Locate the cell with the specified text and output its [x, y] center coordinate. 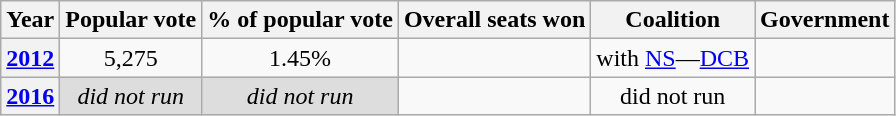
Popular vote [131, 20]
Overall seats won [494, 20]
with NS—DCB [673, 58]
Year [30, 20]
2016 [30, 96]
5,275 [131, 58]
% of popular vote [300, 20]
2012 [30, 58]
Government [825, 20]
1.45% [300, 58]
Coalition [673, 20]
